Find where the given text appears and provide that cell's center as (X, Y) coordinate. 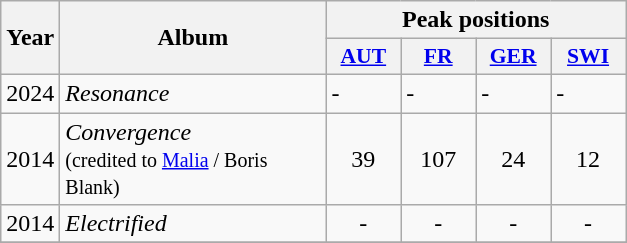
SWI (588, 57)
Electrified (193, 224)
24 (514, 158)
Year (30, 38)
107 (438, 158)
AUT (364, 57)
12 (588, 158)
GER (514, 57)
39 (364, 158)
Album (193, 38)
Resonance (193, 93)
FR (438, 57)
Peak positions (476, 20)
Convergence (credited to Malia / Boris Blank) (193, 158)
2024 (30, 93)
